Return the [x, y] coordinate for the center point of the cell that contains the specified text.  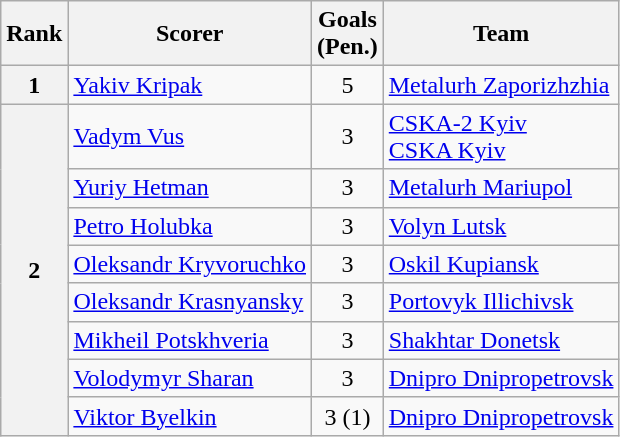
1 [34, 85]
Portovyk Illichivsk [501, 302]
Vadym Vus [190, 136]
Oleksandr Krasnyansky [190, 302]
3 (1) [348, 416]
Rank [34, 34]
Volyn Lutsk [501, 226]
2 [34, 270]
Scorer [190, 34]
5 [348, 85]
CSKA-2 KyivCSKA Kyiv [501, 136]
Oskil Kupiansk [501, 264]
Petro Holubka [190, 226]
Oleksandr Kryvoruchko [190, 264]
Metalurh Zaporizhzhia [501, 85]
Shakhtar Donetsk [501, 340]
Mikheil Potskhveria [190, 340]
Team [501, 34]
Yakiv Kripak [190, 85]
Volodymyr Sharan [190, 378]
Metalurh Mariupol [501, 188]
Viktor Byelkin [190, 416]
Goals(Pen.) [348, 34]
Yuriy Hetman [190, 188]
